From the cell containing the given text, extract its center point as [X, Y] coordinate. 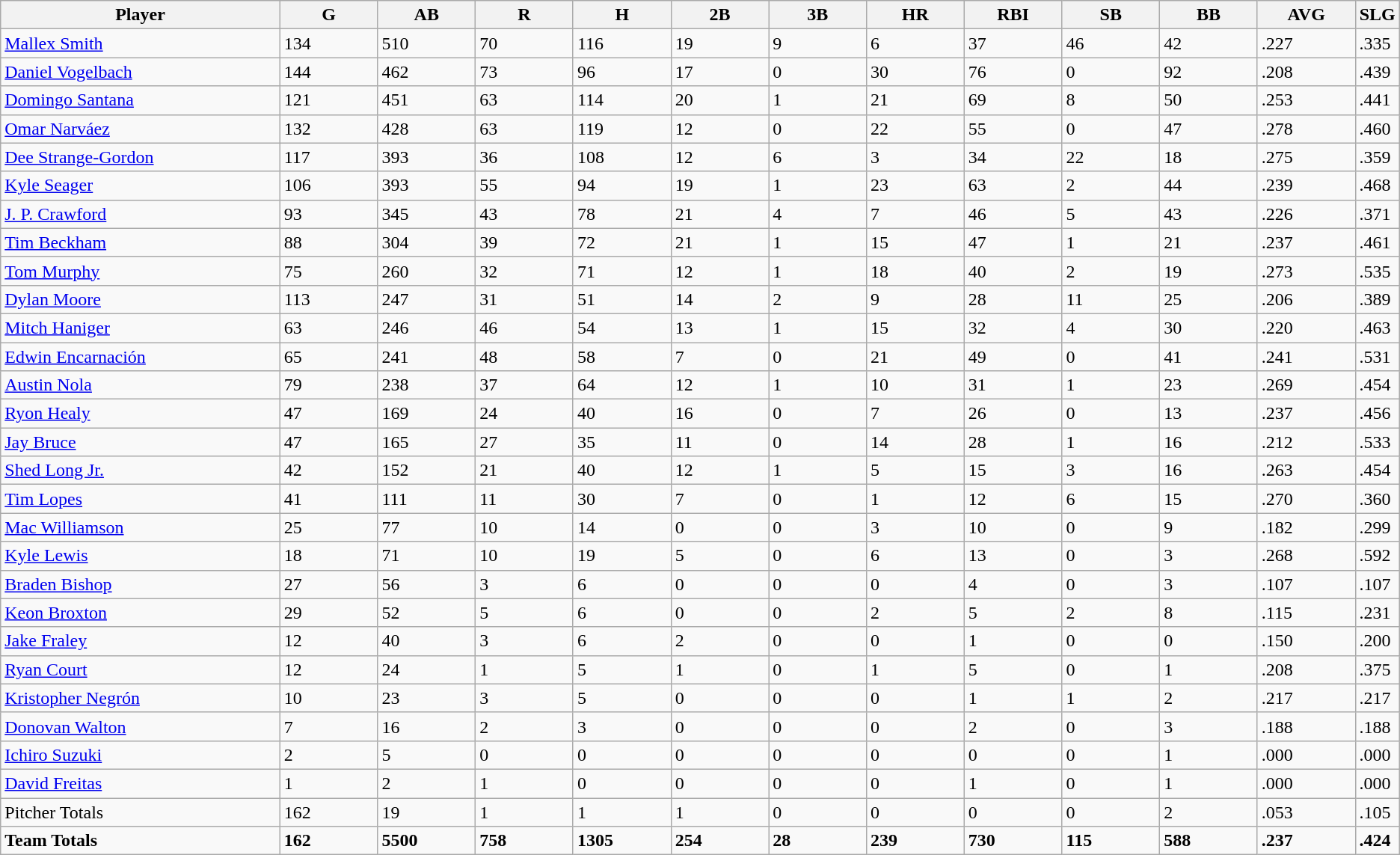
.335 [1378, 43]
121 [329, 100]
88 [329, 242]
77 [426, 527]
73 [525, 72]
44 [1209, 186]
RBI [1013, 15]
.200 [1378, 641]
Jay Bruce [141, 442]
Edwin Encarnación [141, 357]
G [329, 15]
70 [525, 43]
56 [426, 584]
239 [915, 841]
52 [426, 613]
Shed Long Jr. [141, 471]
35 [622, 442]
Austin Nola [141, 385]
75 [329, 271]
.535 [1378, 271]
BB [1209, 15]
238 [426, 385]
.253 [1306, 100]
Tim Lopes [141, 499]
730 [1013, 841]
.439 [1378, 72]
345 [426, 214]
132 [329, 129]
.389 [1378, 299]
.268 [1306, 556]
.220 [1306, 328]
93 [329, 214]
260 [426, 271]
72 [622, 242]
92 [1209, 72]
65 [329, 357]
144 [329, 72]
76 [1013, 72]
.239 [1306, 186]
117 [329, 157]
119 [622, 129]
152 [426, 471]
Ichiro Suzuki [141, 755]
.270 [1306, 499]
79 [329, 385]
.533 [1378, 442]
Mallex Smith [141, 43]
134 [329, 43]
J. P. Crawford [141, 214]
Mitch Haniger [141, 328]
Daniel Vogelbach [141, 72]
.269 [1306, 385]
Domingo Santana [141, 100]
.182 [1306, 527]
R [525, 15]
428 [426, 129]
.263 [1306, 471]
SLG [1378, 15]
.531 [1378, 357]
1305 [622, 841]
Donovan Walton [141, 726]
96 [622, 72]
Tim Beckham [141, 242]
69 [1013, 100]
113 [329, 299]
20 [719, 100]
3B [818, 15]
.105 [1378, 812]
.273 [1306, 271]
94 [622, 186]
39 [525, 242]
58 [622, 357]
.231 [1378, 613]
.441 [1378, 100]
David Freitas [141, 783]
64 [622, 385]
.592 [1378, 556]
2B [719, 15]
.115 [1306, 613]
.278 [1306, 129]
.468 [1378, 186]
.371 [1378, 214]
29 [329, 613]
254 [719, 841]
451 [426, 100]
115 [1111, 841]
169 [426, 414]
114 [622, 100]
.299 [1378, 527]
.424 [1378, 841]
758 [525, 841]
Mac Williamson [141, 527]
.359 [1378, 157]
Kristopher Negrón [141, 698]
AVG [1306, 15]
51 [622, 299]
36 [525, 157]
.053 [1306, 812]
.241 [1306, 357]
50 [1209, 100]
241 [426, 357]
.461 [1378, 242]
Dee Strange-Gordon [141, 157]
.212 [1306, 442]
Dylan Moore [141, 299]
108 [622, 157]
165 [426, 442]
116 [622, 43]
Player [141, 15]
111 [426, 499]
246 [426, 328]
AB [426, 15]
Kyle Lewis [141, 556]
Ryan Court [141, 669]
Pitcher Totals [141, 812]
Omar Narváez [141, 129]
304 [426, 242]
.375 [1378, 669]
.456 [1378, 414]
17 [719, 72]
26 [1013, 414]
.227 [1306, 43]
49 [1013, 357]
.206 [1306, 299]
588 [1209, 841]
247 [426, 299]
48 [525, 357]
Keon Broxton [141, 613]
Team Totals [141, 841]
Ryon Healy [141, 414]
H [622, 15]
462 [426, 72]
Jake Fraley [141, 641]
510 [426, 43]
54 [622, 328]
106 [329, 186]
78 [622, 214]
Braden Bishop [141, 584]
.463 [1378, 328]
.460 [1378, 129]
SB [1111, 15]
.150 [1306, 641]
Kyle Seager [141, 186]
.360 [1378, 499]
HR [915, 15]
5500 [426, 841]
.226 [1306, 214]
34 [1013, 157]
Tom Murphy [141, 271]
.275 [1306, 157]
